Scan for the cell matching the given text and deliver its (x, y) coordinate at center. 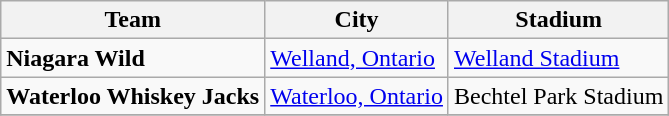
Niagara Wild (133, 58)
Waterloo Whiskey Jacks (133, 96)
Bechtel Park Stadium (558, 96)
Welland, Ontario (357, 58)
Welland Stadium (558, 58)
City (357, 20)
Waterloo, Ontario (357, 96)
Stadium (558, 20)
Team (133, 20)
